Find where the given text appears and provide that cell's center as [X, Y] coordinate. 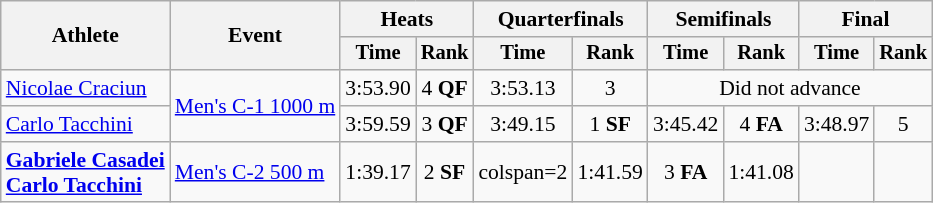
Athlete [86, 36]
4 FA [760, 124]
colspan=2 [522, 172]
Final [866, 19]
Carlo Tacchini [86, 124]
2 SF [445, 172]
5 [903, 124]
3 [610, 88]
Quarterfinals [560, 19]
3:49.15 [522, 124]
3 FA [686, 172]
3:53.90 [378, 88]
Nicolae Craciun [86, 88]
Men's C-2 500 m [256, 172]
3 QF [445, 124]
1:41.59 [610, 172]
Heats [406, 19]
Men's C-1 1000 m [256, 106]
Semifinals [724, 19]
1:39.17 [378, 172]
3:45.42 [686, 124]
Gabriele CasadeiCarlo Tacchini [86, 172]
1 SF [610, 124]
3:48.97 [836, 124]
3:59.59 [378, 124]
4 QF [445, 88]
Event [256, 36]
3:53.13 [522, 88]
Did not advance [790, 88]
1:41.08 [760, 172]
